Provide the [x, y] coordinate of the cell's center where the given text is located.  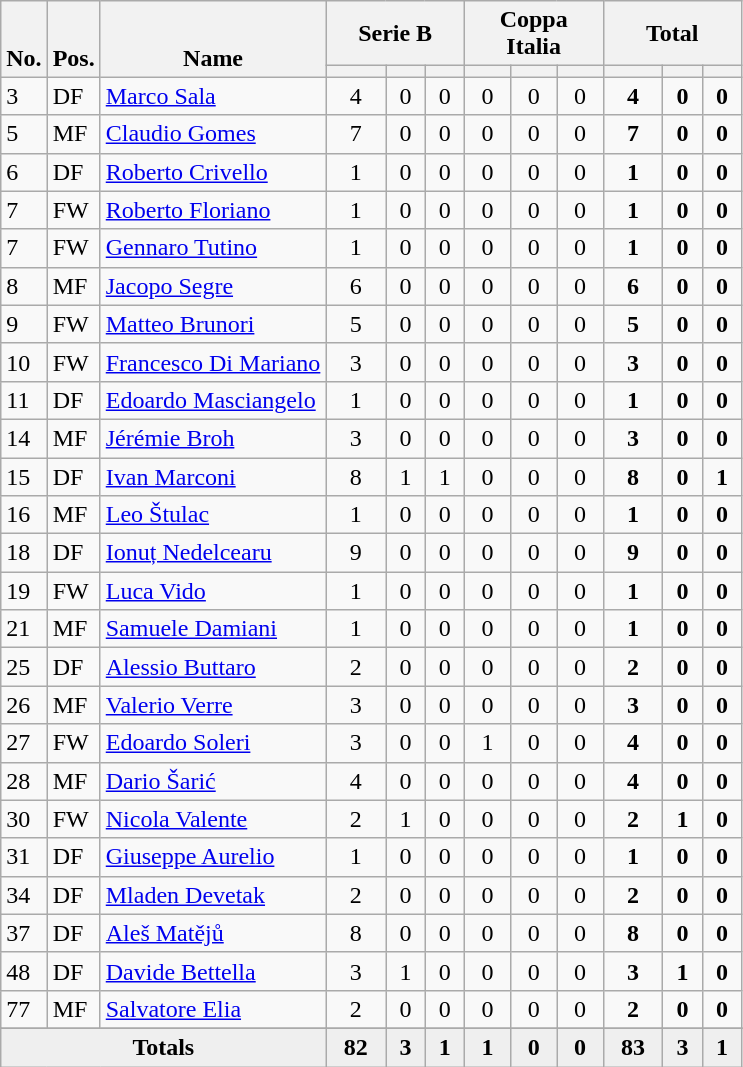
Alessio Buttaro [213, 667]
Nicola Valente [213, 819]
82 [356, 1047]
Total [672, 34]
Aleš Matějů [213, 933]
15 [24, 477]
83 [633, 1047]
27 [24, 743]
Coppa Italia [534, 34]
Samuele Damiani [213, 629]
77 [24, 1009]
21 [24, 629]
Claudio Gomes [213, 134]
Gennaro Tutino [213, 248]
Valerio Verre [213, 705]
Edoardo Soleri [213, 743]
No. [24, 39]
Matteo Brunori [213, 324]
28 [24, 781]
Serie B [396, 34]
Leo Štulac [213, 515]
Pos. [74, 39]
Jérémie Broh [213, 438]
16 [24, 515]
37 [24, 933]
31 [24, 857]
Edoardo Masciangelo [213, 400]
Mladen Devetak [213, 895]
11 [24, 400]
Jacopo Segre [213, 286]
26 [24, 705]
Marco Sala [213, 96]
14 [24, 438]
Name [213, 39]
Francesco Di Mariano [213, 362]
Roberto Floriano [213, 210]
Davide Bettella [213, 971]
Salvatore Elia [213, 1009]
Dario Šarić [213, 781]
19 [24, 591]
48 [24, 971]
25 [24, 667]
34 [24, 895]
Ionuț Nedelcearu [213, 553]
Ivan Marconi [213, 477]
18 [24, 553]
30 [24, 819]
Totals [164, 1047]
Roberto Crivello [213, 172]
Giuseppe Aurelio [213, 857]
Luca Vido [213, 591]
10 [24, 362]
